Capture the cell that displays the provided text and extract its [X, Y] central coordinate. 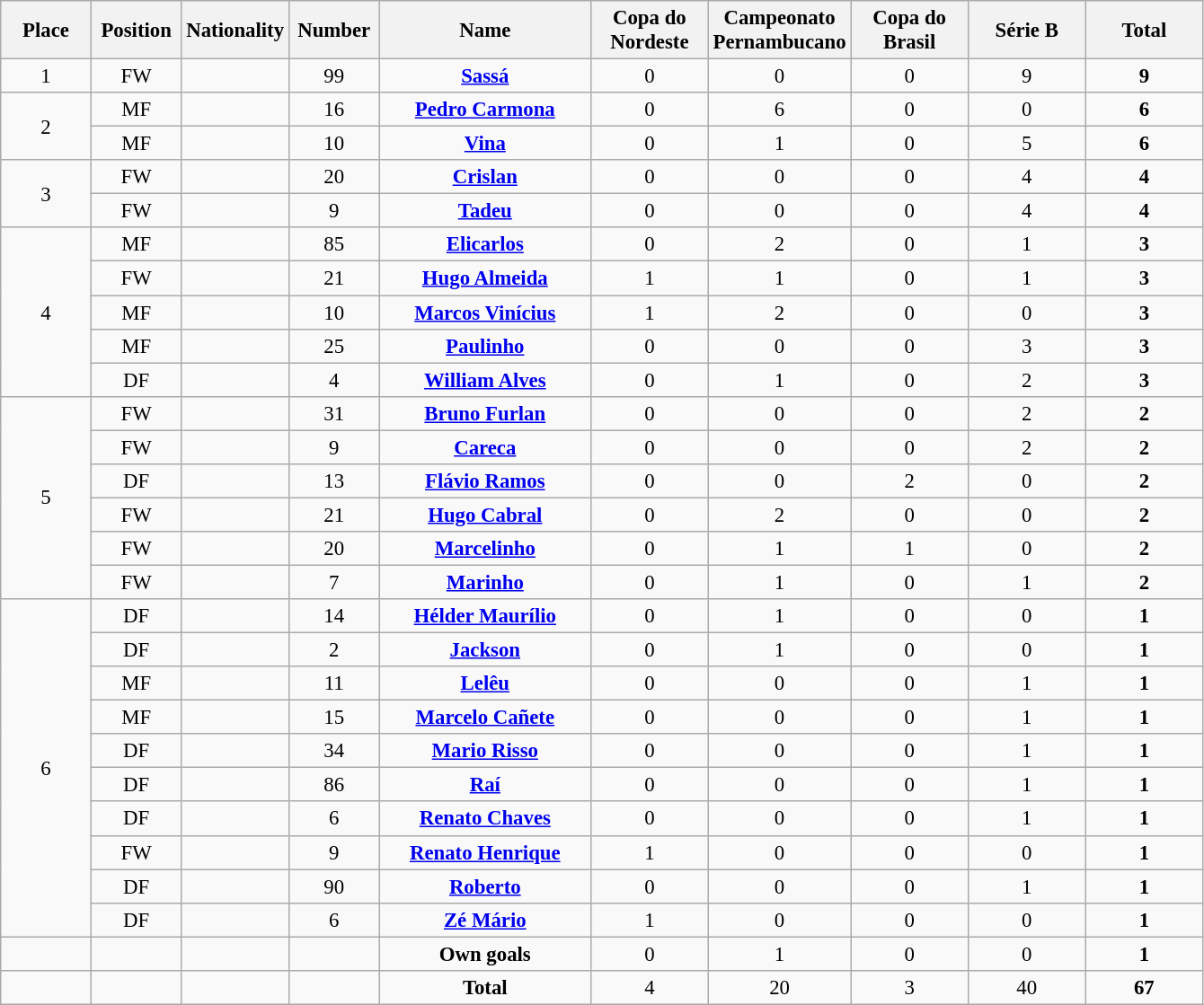
Raí [485, 785]
Marcelinho [485, 549]
Jackson [485, 650]
Flávio Ramos [485, 481]
Marinho [485, 582]
Name [485, 31]
Careca [485, 447]
25 [334, 346]
Bruno Furlan [485, 413]
85 [334, 245]
86 [334, 785]
Paulinho [485, 346]
13 [334, 481]
67 [1145, 988]
7 [334, 582]
Number [334, 31]
Mario Risso [485, 751]
Place [47, 31]
Campeonato Pernambucano [780, 31]
34 [334, 751]
Hugo Cabral [485, 515]
Elicarlos [485, 245]
15 [334, 718]
Hélder Maurílio [485, 616]
Renato Henrique [485, 852]
Copa do Nordeste [651, 31]
Marcelo Cañete [485, 718]
40 [1026, 988]
14 [334, 616]
Hugo Almeida [485, 278]
Série B [1026, 31]
16 [334, 110]
William Alves [485, 380]
Zé Mário [485, 920]
Position [137, 31]
Crislan [485, 177]
Marcos Vinícius [485, 313]
11 [334, 683]
Sassá [485, 76]
Own goals [485, 954]
31 [334, 413]
Copa do Brasil [909, 31]
90 [334, 886]
Lelêu [485, 683]
Vina [485, 144]
Tadeu [485, 211]
Pedro Carmona [485, 110]
Roberto [485, 886]
99 [334, 76]
Renato Chaves [485, 819]
Nationality [235, 31]
